Identify which cell holds the provided text, then report its [x, y] central coordinate. 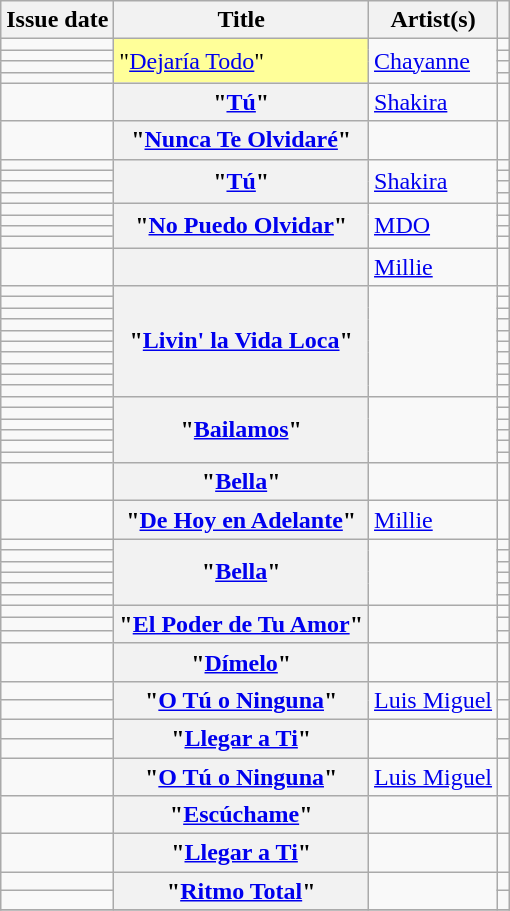
"De Hoy en Adelante" [242, 520]
Artist(s) [434, 20]
"Dímelo" [242, 662]
Issue date [58, 20]
Chayanne [434, 61]
"Bailamos" [242, 429]
"Ritmo Total" [242, 891]
"El Poder de Tu Amor" [242, 624]
"Dejaría Todo" [242, 61]
"No Puedo Olvidar" [242, 225]
"Nunca Te Olvidaré" [242, 140]
"Escúchame" [242, 815]
MDO [434, 225]
Title [242, 20]
"Livin' la Vida Loca" [242, 342]
